Identify which cell holds the provided text, then report its [X, Y] central coordinate. 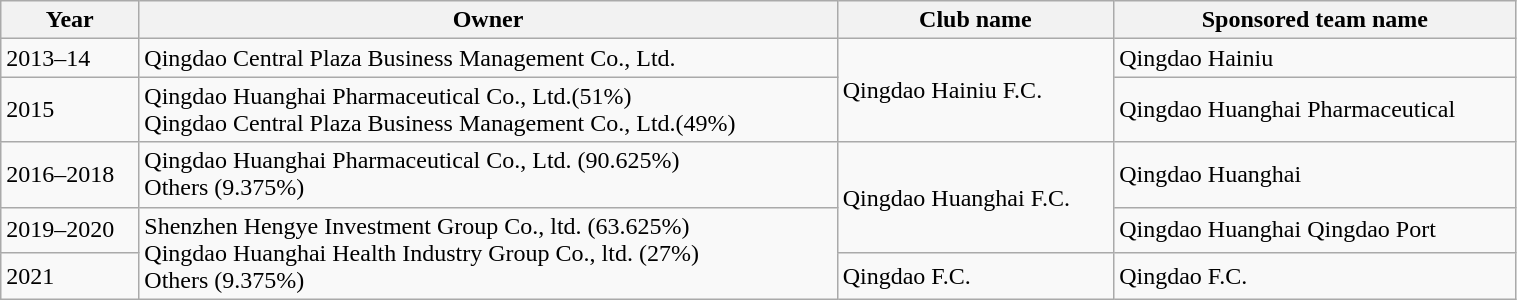
Owner [488, 20]
Qingdao Huanghai [1315, 174]
Qingdao Huanghai Pharmaceutical Co., Ltd. (90.625%) Others (9.375%) [488, 174]
Shenzhen Hengye Investment Group Co., ltd. (63.625%) Qingdao Huanghai Health Industry Group Co., ltd. (27%) Others (9.375%) [488, 253]
Qingdao Huanghai Qingdao Port [1315, 230]
2013–14 [70, 58]
Qingdao Hainiu [1315, 58]
Qingdao Central Plaza Business Management Co., Ltd. [488, 58]
Year [70, 20]
Club name [975, 20]
Qingdao Huanghai Pharmaceutical [1315, 110]
2015 [70, 110]
Sponsored team name [1315, 20]
2016–2018 [70, 174]
2021 [70, 276]
Qingdao Huanghai F.C. [975, 198]
Qingdao Hainiu F.C. [975, 90]
Qingdao Huanghai Pharmaceutical Co., Ltd.(51%) Qingdao Central Plaza Business Management Co., Ltd.(49%) [488, 110]
2019–2020 [70, 230]
